Detect which cell encompasses the target text, then output its (X, Y) center coordinate. 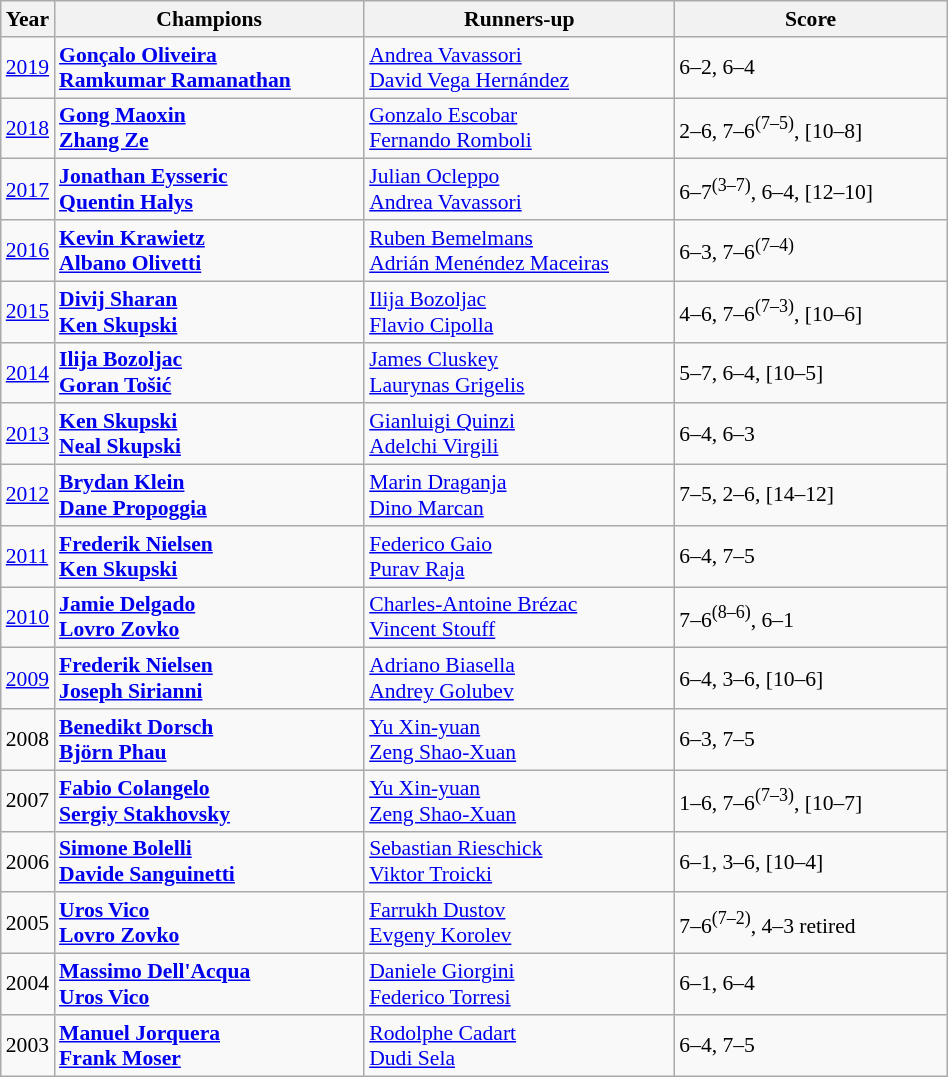
Federico Gaio Purav Raja (519, 556)
2012 (28, 496)
Charles-Antoine Brézac Vincent Stouff (519, 618)
Gonzalo Escobar Fernando Romboli (519, 128)
Frederik Nielsen Ken Skupski (209, 556)
James Cluskey Laurynas Grigelis (519, 372)
4–6, 7–6(7–3), [10–6] (810, 312)
Sebastian Rieschick Viktor Troicki (519, 862)
6–3, 7–5 (810, 740)
6–1, 3–6, [10–4] (810, 862)
Andrea Vavassori David Vega Hernández (519, 68)
6–3, 7–6(7–4) (810, 250)
7–6(7–2), 4–3 retired (810, 924)
Manuel Jorquera Frank Moser (209, 1046)
2004 (28, 984)
Gianluigi Quinzi Adelchi Virgili (519, 434)
Jamie Delgado Lovro Zovko (209, 618)
7–6(8–6), 6–1 (810, 618)
Gong Maoxin Zhang Ze (209, 128)
2017 (28, 190)
2009 (28, 678)
Kevin Krawietz Albano Olivetti (209, 250)
2–6, 7–6(7–5), [10–8] (810, 128)
Julian Ocleppo Andrea Vavassori (519, 190)
Gonçalo Oliveira Ramkumar Ramanathan (209, 68)
2011 (28, 556)
Benedikt Dorsch Björn Phau (209, 740)
5–7, 6–4, [10–5] (810, 372)
Ilija Bozoljac Goran Tošić (209, 372)
6–4, 6–3 (810, 434)
Champions (209, 19)
Ken Skupski Neal Skupski (209, 434)
Fabio Colangelo Sergiy Stakhovsky (209, 800)
2003 (28, 1046)
1–6, 7–6(7–3), [10–7] (810, 800)
6–1, 6–4 (810, 984)
2016 (28, 250)
Brydan Klein Dane Propoggia (209, 496)
Runners-up (519, 19)
6–7(3–7), 6–4, [12–10] (810, 190)
Divij Sharan Ken Skupski (209, 312)
Uros Vico Lovro Zovko (209, 924)
2013 (28, 434)
2007 (28, 800)
Ilija Bozoljac Flavio Cipolla (519, 312)
Simone Bolelli Davide Sanguinetti (209, 862)
Farrukh Dustov Evgeny Korolev (519, 924)
2005 (28, 924)
2010 (28, 618)
Frederik Nielsen Joseph Sirianni (209, 678)
2015 (28, 312)
Massimo Dell'Acqua Uros Vico (209, 984)
2006 (28, 862)
6–2, 6–4 (810, 68)
2019 (28, 68)
2014 (28, 372)
7–5, 2–6, [14–12] (810, 496)
Adriano Biasella Andrey Golubev (519, 678)
Daniele Giorgini Federico Torresi (519, 984)
Jonathan Eysseric Quentin Halys (209, 190)
6–4, 3–6, [10–6] (810, 678)
Ruben Bemelmans Adrián Menéndez Maceiras (519, 250)
Score (810, 19)
Year (28, 19)
Marin Draganja Dino Marcan (519, 496)
2018 (28, 128)
2008 (28, 740)
Rodolphe Cadart Dudi Sela (519, 1046)
